Determine the [X, Y] coordinate at the center of the cell enclosing the given text.  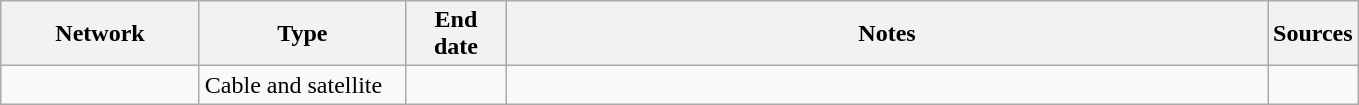
Cable and satellite [302, 85]
Type [302, 34]
Sources [1314, 34]
End date [456, 34]
Notes [886, 34]
Network [100, 34]
